Search for the cell housing the specified text and yield its (X, Y) center coordinate. 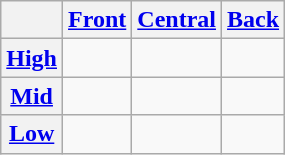
Front (98, 20)
Back (254, 20)
Low (32, 134)
High (32, 58)
Central (177, 20)
Mid (32, 96)
